Find where the given text appears and provide that cell's center as [X, Y] coordinate. 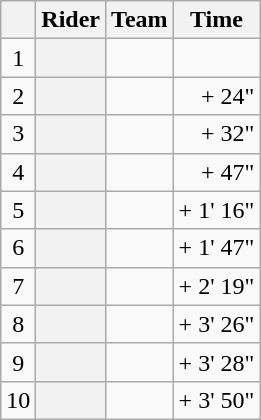
7 [18, 286]
+ 2' 19" [216, 286]
1 [18, 58]
Team [140, 20]
+ 32" [216, 134]
+ 1' 16" [216, 210]
3 [18, 134]
+ 3' 28" [216, 362]
9 [18, 362]
+ 3' 26" [216, 324]
6 [18, 248]
5 [18, 210]
+ 3' 50" [216, 400]
8 [18, 324]
Time [216, 20]
Rider [71, 20]
+ 1' 47" [216, 248]
4 [18, 172]
+ 47" [216, 172]
10 [18, 400]
+ 24" [216, 96]
2 [18, 96]
